Detect which cell encompasses the target text, then output its [x, y] center coordinate. 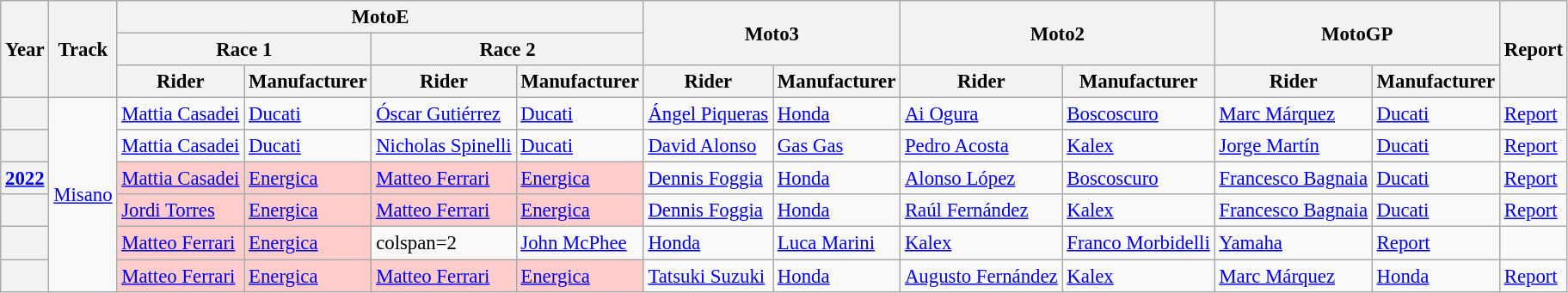
Ángel Piqueras [708, 114]
Franco Morbidelli [1139, 243]
2022 [25, 179]
Augusto Fernández [981, 276]
David Alonso [708, 146]
colspan=2 [444, 243]
Pedro Acosta [981, 146]
Race 2 [507, 50]
MotoGP [1357, 33]
Jordi Torres [181, 211]
Yamaha [1294, 243]
Luca Marini [837, 243]
Gas Gas [837, 146]
Ai Ogura [981, 114]
Year [25, 50]
Alonso López [981, 179]
Nicholas Spinelli [444, 146]
Jorge Martín [1294, 146]
John McPhee [580, 243]
Óscar Gutiérrez [444, 114]
Track [83, 50]
Misano [83, 195]
Raúl Fernández [981, 211]
MotoE [380, 17]
Race 1 [244, 50]
Moto3 [772, 33]
Tatsuki Suzuki [708, 276]
Moto2 [1058, 33]
